Return the (X, Y) coordinate for the center point of the cell that contains the specified text.  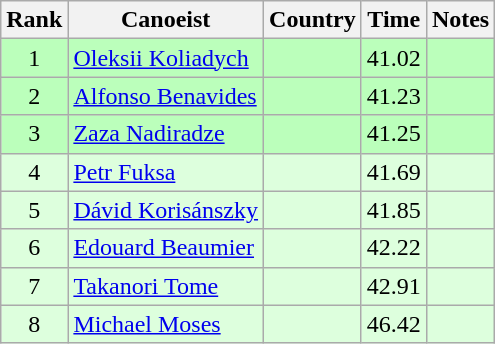
41.69 (394, 172)
Edouard Beaumier (166, 248)
Country (313, 20)
8 (34, 324)
5 (34, 210)
Oleksii Koliadych (166, 58)
46.42 (394, 324)
Michael Moses (166, 324)
41.02 (394, 58)
Canoeist (166, 20)
42.22 (394, 248)
6 (34, 248)
42.91 (394, 286)
41.23 (394, 96)
Zaza Nadiradze (166, 134)
1 (34, 58)
7 (34, 286)
41.85 (394, 210)
2 (34, 96)
Notes (460, 20)
Rank (34, 20)
41.25 (394, 134)
Alfonso Benavides (166, 96)
Time (394, 20)
4 (34, 172)
Dávid Korisánszky (166, 210)
Petr Fuksa (166, 172)
3 (34, 134)
Takanori Tome (166, 286)
